Extract the [X, Y] coordinate from the center of the cell holding the provided text.  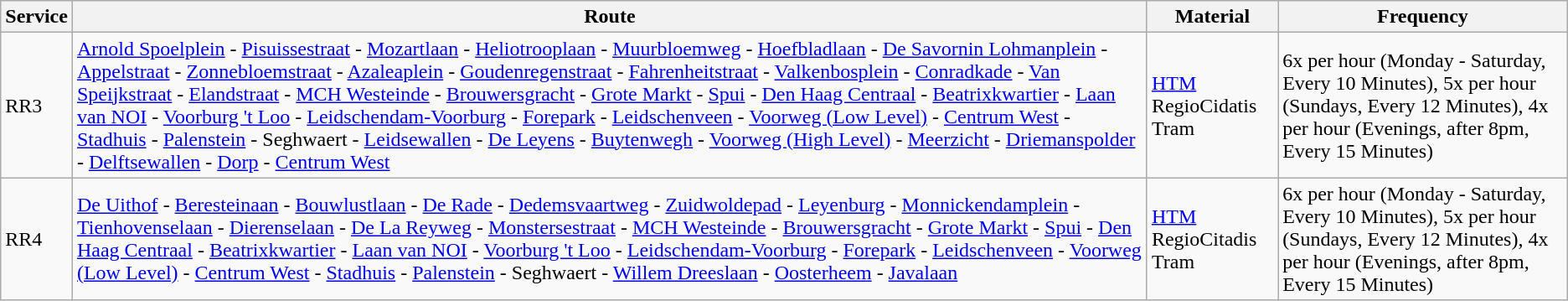
Route [610, 17]
HTM RegioCidatis Tram [1212, 106]
Frequency [1423, 17]
RR4 [37, 239]
HTM RegioCitadis Tram [1212, 239]
Service [37, 17]
Material [1212, 17]
RR3 [37, 106]
